Output the (x, y) coordinate of the center of the cell containing the given text.  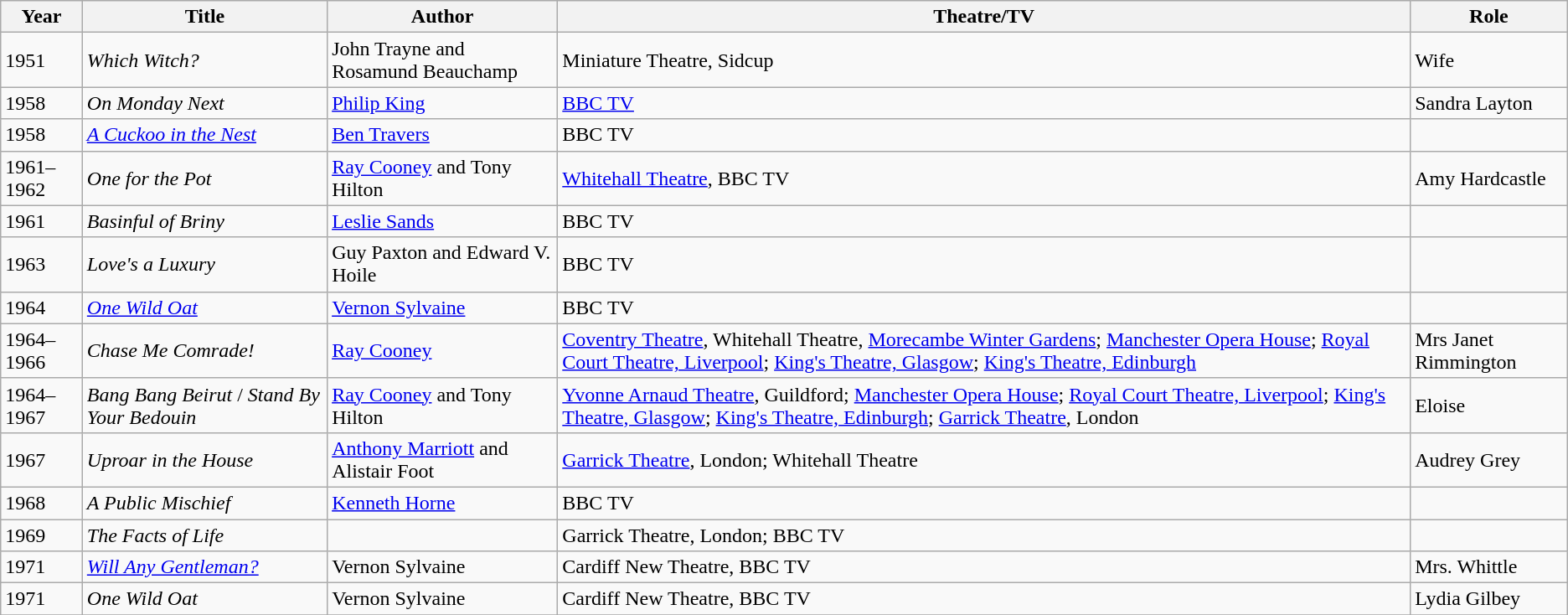
Anthony Marriott and Alistair Foot (442, 459)
Year (42, 17)
A Public Mischief (204, 503)
1963 (42, 265)
Chase Me Comrade! (204, 350)
Kenneth Horne (442, 503)
Philip King (442, 103)
Leslie Sands (442, 221)
Garrick Theatre, London; BBC TV (984, 535)
Which Witch? (204, 60)
Whitehall Theatre, BBC TV (984, 178)
Love's a Luxury (204, 265)
Ray Cooney (442, 350)
1969 (42, 535)
1967 (42, 459)
Mrs. Whittle (1489, 567)
Title (204, 17)
Mrs Janet Rimmington (1489, 350)
1961 (42, 221)
Role (1489, 17)
On Monday Next (204, 103)
John Trayne and Rosamund Beauchamp (442, 60)
1964–1967 (42, 406)
Will Any Gentleman? (204, 567)
Wife (1489, 60)
1968 (42, 503)
1961–1962 (42, 178)
Author (442, 17)
1951 (42, 60)
1964 (42, 307)
Guy Paxton and Edward V. Hoile (442, 265)
Basinful of Briny (204, 221)
Bang Bang Beirut / Stand By Your Bedouin (204, 406)
Theatre/TV (984, 17)
Miniature Theatre, Sidcup (984, 60)
A Cuckoo in the Nest (204, 135)
Eloise (1489, 406)
Lydia Gilbey (1489, 599)
The Facts of Life (204, 535)
Ben Travers (442, 135)
1964–1966 (42, 350)
Sandra Layton (1489, 103)
One for the Pot (204, 178)
Amy Hardcastle (1489, 178)
Uproar in the House (204, 459)
Audrey Grey (1489, 459)
Garrick Theatre, London; Whitehall Theatre (984, 459)
